Capture the cell that displays the provided text and extract its (X, Y) central coordinate. 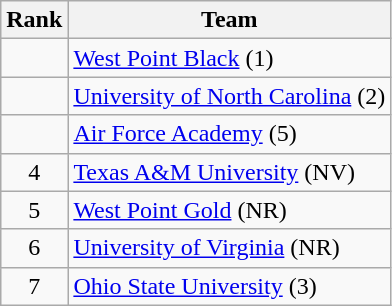
West Point Gold (NR) (230, 210)
7 (34, 286)
6 (34, 248)
West Point Black (1) (230, 58)
Rank (34, 20)
Texas A&M University (NV) (230, 172)
University of Virginia (NR) (230, 248)
University of North Carolina (2) (230, 96)
5 (34, 210)
Team (230, 20)
Ohio State University (3) (230, 286)
Air Force Academy (5) (230, 134)
4 (34, 172)
